Search for the cell housing the specified text and yield its (x, y) center coordinate. 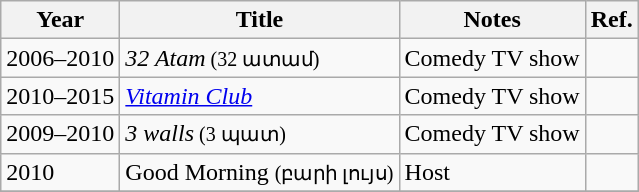
Good Morning (բարի լույս) (260, 172)
Title (260, 20)
2009–2010 (60, 134)
Vitamin Club (260, 96)
2010–2015 (60, 96)
3 walls (3 պատ) (260, 134)
2006–2010 (60, 58)
Year (60, 20)
2010 (60, 172)
Ref. (612, 20)
Host (492, 172)
32 Atam (32 ատամ) (260, 58)
Notes (492, 20)
